From the cell containing the given text, extract its center point as (X, Y) coordinate. 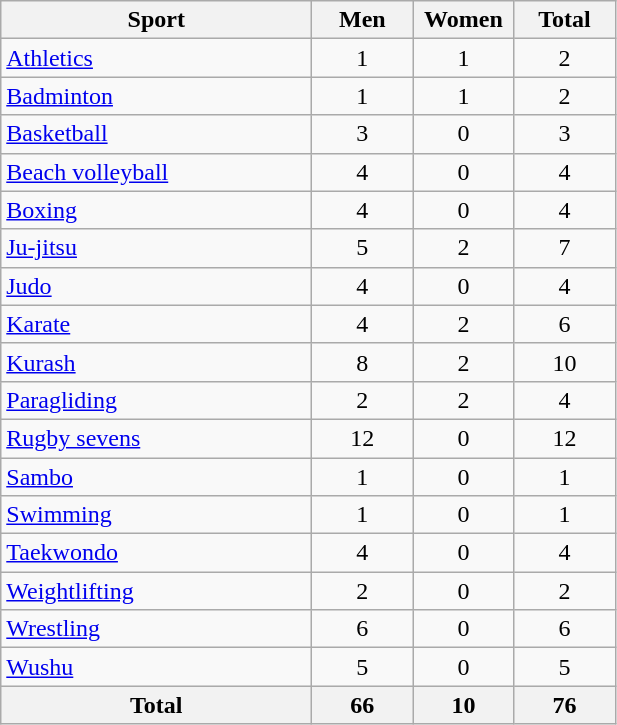
Basketball (156, 134)
Wrestling (156, 629)
66 (362, 705)
Weightlifting (156, 591)
Ju-jitsu (156, 248)
Beach volleyball (156, 172)
Boxing (156, 210)
Rugby sevens (156, 438)
Wushu (156, 667)
Kurash (156, 362)
Athletics (156, 58)
Paragliding (156, 400)
Swimming (156, 515)
7 (564, 248)
Women (464, 20)
Sambo (156, 477)
76 (564, 705)
Karate (156, 324)
Badminton (156, 96)
8 (362, 362)
Judo (156, 286)
Men (362, 20)
Sport (156, 20)
Taekwondo (156, 553)
